For the text-containing cell, return its midpoint in (x, y) coordinate format. 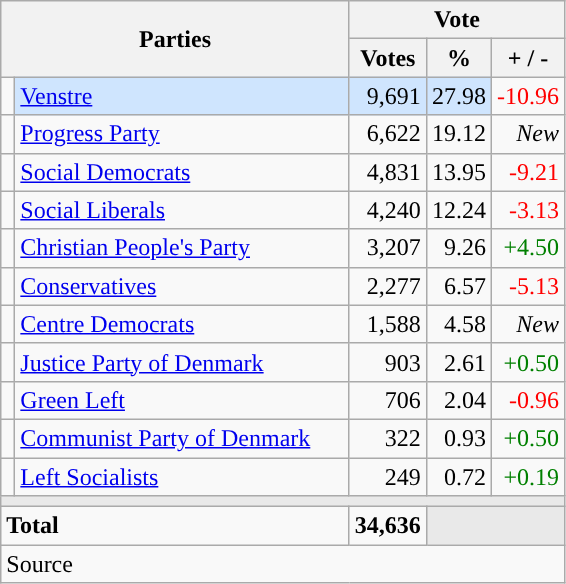
Parties (176, 39)
Social Democrats (182, 172)
Total (176, 526)
9.26 (458, 248)
-5.13 (528, 286)
9,691 (388, 96)
903 (388, 362)
34,636 (388, 526)
+4.50 (528, 248)
2.61 (458, 362)
322 (388, 438)
Christian People's Party (182, 248)
Source (283, 564)
+0.19 (528, 477)
Conservatives (182, 286)
6,622 (388, 134)
2,277 (388, 286)
-9.21 (528, 172)
1,588 (388, 324)
4,831 (388, 172)
-3.13 (528, 210)
19.12 (458, 134)
4,240 (388, 210)
2.04 (458, 400)
27.98 (458, 96)
% (458, 58)
Votes (388, 58)
13.95 (458, 172)
Venstre (182, 96)
6.57 (458, 286)
Social Liberals (182, 210)
-10.96 (528, 96)
12.24 (458, 210)
Justice Party of Denmark (182, 362)
Centre Democrats (182, 324)
3,207 (388, 248)
Progress Party (182, 134)
0.72 (458, 477)
Vote (456, 20)
249 (388, 477)
706 (388, 400)
+ / - (528, 58)
Communist Party of Denmark (182, 438)
Left Socialists (182, 477)
4.58 (458, 324)
Green Left (182, 400)
-0.96 (528, 400)
0.93 (458, 438)
